Provide the [X, Y] coordinate of the cell's center where the given text is located.  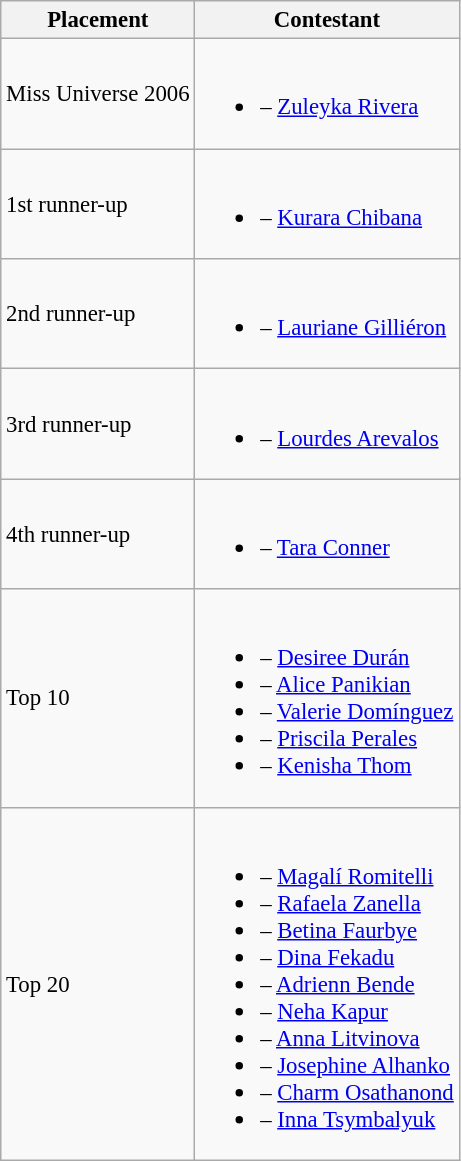
– Lauriane Gilliéron [327, 314]
Top 10 [98, 698]
– Kurara Chibana [327, 204]
Top 20 [98, 984]
– Desiree Durán – Alice Panikian – Valerie Domínguez – Priscila Perales – Kenisha Thom [327, 698]
– Zuleyka Rivera [327, 94]
Contestant [327, 20]
Miss Universe 2006 [98, 94]
1st runner-up [98, 204]
2nd runner-up [98, 314]
3rd runner-up [98, 424]
4th runner-up [98, 534]
– Lourdes Arevalos [327, 424]
– Tara Conner [327, 534]
Placement [98, 20]
